Search for the cell housing the specified text and yield its (X, Y) center coordinate. 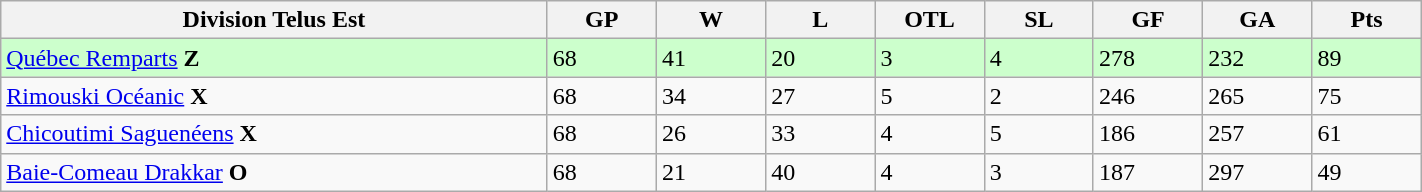
34 (710, 96)
21 (710, 172)
41 (710, 58)
Chicoutimi Saguenéens X (274, 134)
GP (602, 20)
L (820, 20)
75 (1366, 96)
Division Telus Est (274, 20)
278 (1148, 58)
187 (1148, 172)
26 (710, 134)
Baie-Comeau Drakkar O (274, 172)
Québec Remparts Z (274, 58)
OTL (930, 20)
Pts (1366, 20)
2 (1038, 96)
SL (1038, 20)
40 (820, 172)
GF (1148, 20)
232 (1258, 58)
265 (1258, 96)
61 (1366, 134)
186 (1148, 134)
20 (820, 58)
27 (820, 96)
49 (1366, 172)
257 (1258, 134)
246 (1148, 96)
Rimouski Océanic X (274, 96)
GA (1258, 20)
W (710, 20)
297 (1258, 172)
89 (1366, 58)
33 (820, 134)
